Search for the cell housing the specified text and yield its [X, Y] center coordinate. 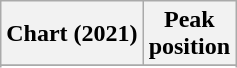
Chart (2021) [72, 34]
Peakposition [189, 34]
